Output the (X, Y) coordinate of the center of the cell containing the given text.  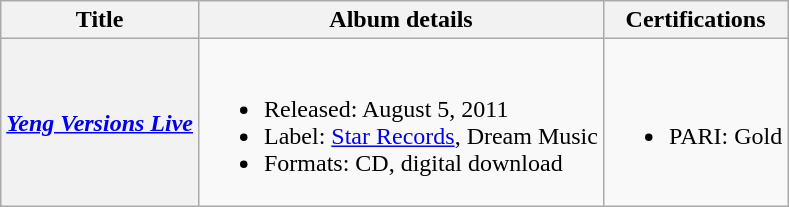
Certifications (695, 20)
Yeng Versions Live (100, 122)
PARI: Gold (695, 122)
Title (100, 20)
Album details (400, 20)
Released: August 5, 2011Label: Star Records, Dream MusicFormats: CD, digital download (400, 122)
